Provide the [x, y] coordinate of the cell's center where the given text is located.  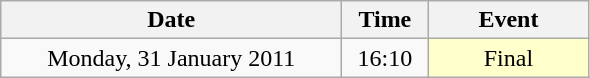
Event [508, 20]
16:10 [385, 58]
Monday, 31 January 2011 [172, 58]
Final [508, 58]
Time [385, 20]
Date [172, 20]
